Locate the cell with the specified text and output its [X, Y] center coordinate. 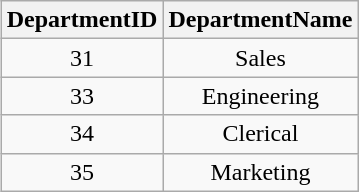
33 [82, 96]
Engineering [260, 96]
31 [82, 58]
Clerical [260, 134]
34 [82, 134]
35 [82, 172]
Marketing [260, 172]
DepartmentName [260, 20]
DepartmentID [82, 20]
Sales [260, 58]
